Pinpoint the cell where the given text exists, returning its (X, Y) midpoint coordinate. 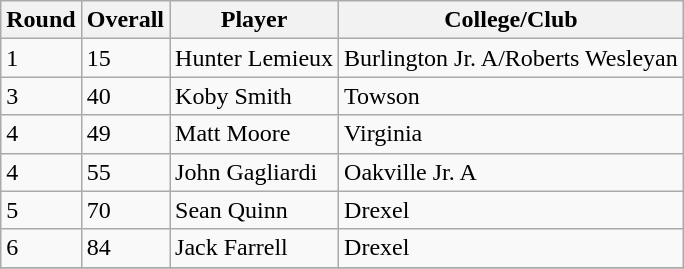
Jack Farrell (254, 248)
College/Club (512, 20)
70 (125, 210)
5 (41, 210)
49 (125, 134)
Towson (512, 96)
Overall (125, 20)
John Gagliardi (254, 172)
15 (125, 58)
3 (41, 96)
1 (41, 58)
84 (125, 248)
Sean Quinn (254, 210)
Player (254, 20)
Virginia (512, 134)
Hunter Lemieux (254, 58)
Oakville Jr. A (512, 172)
Burlington Jr. A/Roberts Wesleyan (512, 58)
40 (125, 96)
Matt Moore (254, 134)
Koby Smith (254, 96)
Round (41, 20)
55 (125, 172)
6 (41, 248)
